Pinpoint the cell where the given text exists, returning its [x, y] midpoint coordinate. 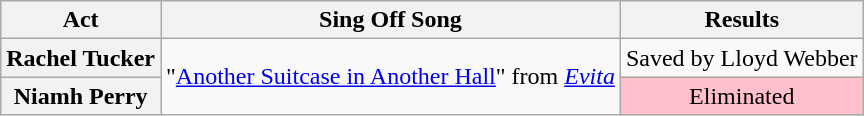
Eliminated [742, 96]
Niamh Perry [81, 96]
Results [742, 20]
Sing Off Song [390, 20]
Rachel Tucker [81, 58]
Saved by Lloyd Webber [742, 58]
Act [81, 20]
"Another Suitcase in Another Hall" from Evita [390, 77]
